Search for the cell housing the specified text and yield its (x, y) center coordinate. 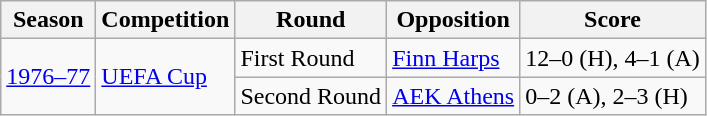
AEK Athens (454, 96)
Finn Harps (454, 58)
Score (613, 20)
Competition (166, 20)
Round (311, 20)
Opposition (454, 20)
Season (48, 20)
0–2 (A), 2–3 (H) (613, 96)
Second Round (311, 96)
12–0 (H), 4–1 (A) (613, 58)
1976–77 (48, 77)
UEFA Cup (166, 77)
First Round (311, 58)
